Scan for the cell matching the given text and deliver its (X, Y) coordinate at center. 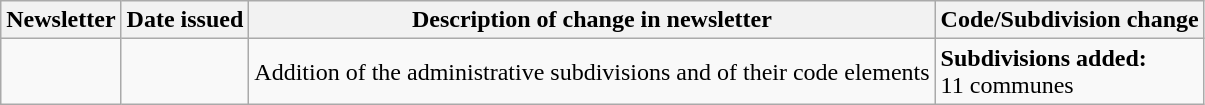
Newsletter (61, 20)
Addition of the administrative subdivisions and of their code elements (592, 72)
Date issued (185, 20)
Code/Subdivision change (1070, 20)
Description of change in newsletter (592, 20)
Subdivisions added: 11 communes (1070, 72)
